Pinpoint the cell where the given text exists, returning its [X, Y] midpoint coordinate. 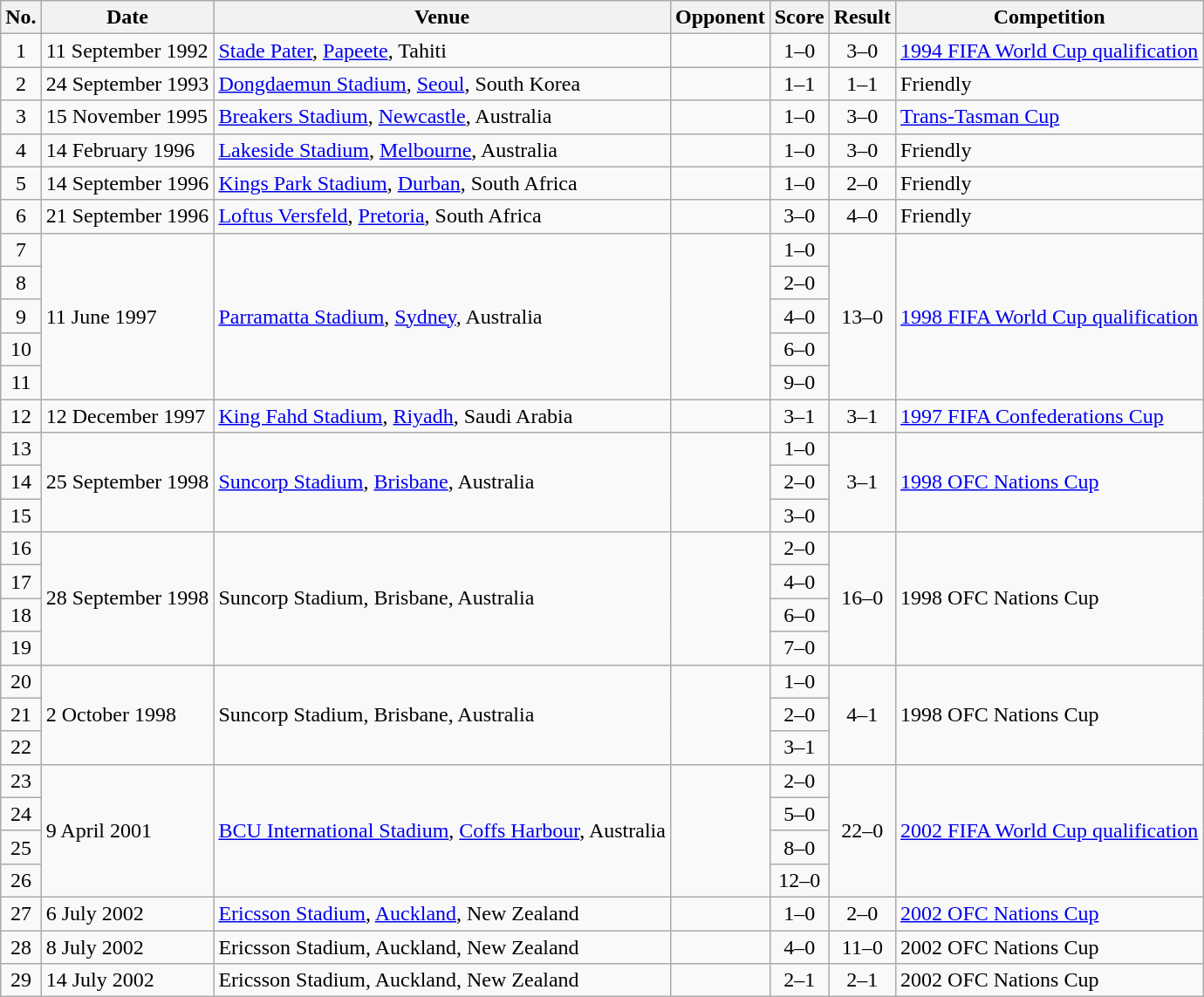
11 September 1992 [127, 51]
Stade Pater, Papeete, Tahiti [442, 51]
5 [21, 183]
1994 FIFA World Cup qualification [1050, 51]
1997 FIFA Confederations Cup [1050, 416]
9–0 [799, 382]
17 [21, 582]
18 [21, 615]
4 [21, 150]
5–0 [799, 814]
Result [862, 17]
22–0 [862, 830]
Trans-Tasman Cup [1050, 117]
10 [21, 349]
11 [21, 382]
12 December 1997 [127, 416]
Competition [1050, 17]
2 October 1998 [127, 714]
6 [21, 216]
12–0 [799, 880]
15 [21, 516]
Loftus Versfeld, Pretoria, South Africa [442, 216]
14 [21, 482]
8 July 2002 [127, 946]
15 November 1995 [127, 117]
12 [21, 416]
14 February 1996 [127, 150]
Parramatta Stadium, Sydney, Australia [442, 316]
28 [21, 946]
Kings Park Stadium, Durban, South Africa [442, 183]
28 September 1998 [127, 598]
21 September 1996 [127, 216]
7 [21, 249]
6 July 2002 [127, 913]
1998 FIFA World Cup qualification [1050, 316]
25 [21, 847]
BCU International Stadium, Coffs Harbour, Australia [442, 830]
14 September 1996 [127, 183]
Score [799, 17]
24 September 1993 [127, 84]
4–1 [862, 714]
Lakeside Stadium, Melbourne, Australia [442, 150]
26 [21, 880]
3 [21, 117]
8–0 [799, 847]
8 [21, 283]
14 July 2002 [127, 980]
Dongdaemun Stadium, Seoul, South Korea [442, 84]
Venue [442, 17]
13 [21, 449]
22 [21, 748]
27 [21, 913]
29 [21, 980]
24 [21, 814]
21 [21, 714]
Date [127, 17]
2002 FIFA World Cup qualification [1050, 830]
20 [21, 681]
25 September 1998 [127, 482]
1 [21, 51]
9 April 2001 [127, 830]
19 [21, 648]
23 [21, 781]
16 [21, 549]
King Fahd Stadium, Riyadh, Saudi Arabia [442, 416]
2 [21, 84]
9 [21, 316]
No. [21, 17]
16–0 [862, 598]
11 June 1997 [127, 316]
11–0 [862, 946]
7–0 [799, 648]
13–0 [862, 316]
Opponent [720, 17]
Breakers Stadium, Newcastle, Australia [442, 117]
